Scan for the cell matching the given text and deliver its (X, Y) coordinate at center. 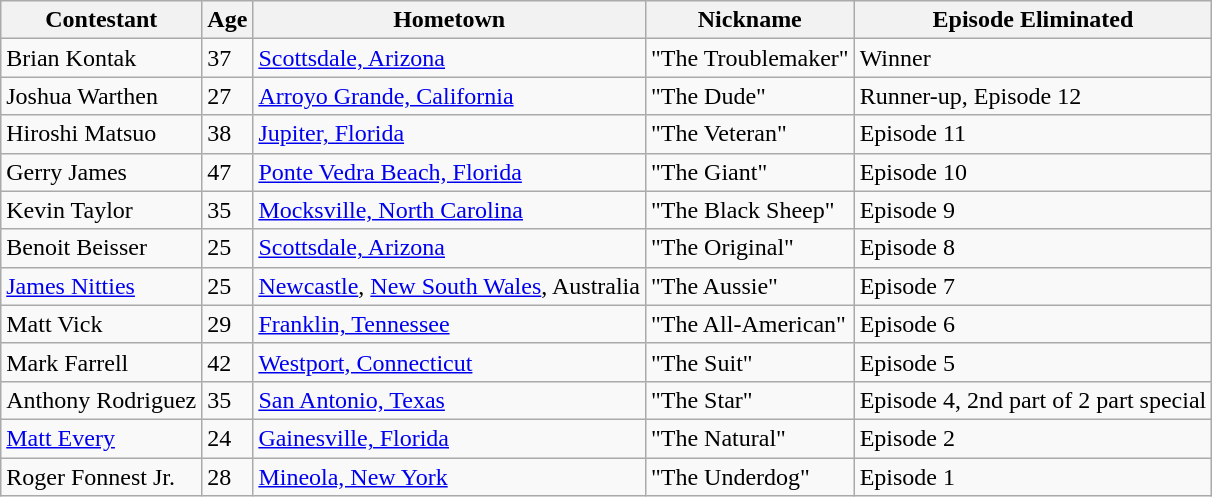
Episode Eliminated (1033, 20)
Mocksville, North Carolina (450, 210)
Episode 1 (1033, 477)
29 (228, 324)
Episode 10 (1033, 172)
Age (228, 20)
Newcastle, New South Wales, Australia (450, 286)
Hometown (450, 20)
Contestant (102, 20)
Episode 9 (1033, 210)
Episode 8 (1033, 248)
Gainesville, Florida (450, 438)
Episode 2 (1033, 438)
Benoit Beisser (102, 248)
Joshua Warthen (102, 96)
Episode 6 (1033, 324)
"The Natural" (750, 438)
"The Giant" (750, 172)
Gerry James (102, 172)
47 (228, 172)
Episode 7 (1033, 286)
Episode 4, 2nd part of 2 part special (1033, 400)
Episode 5 (1033, 362)
"The Aussie" (750, 286)
Runner-up, Episode 12 (1033, 96)
Ponte Vedra Beach, Florida (450, 172)
Episode 11 (1033, 134)
Matt Vick (102, 324)
37 (228, 58)
Mark Farrell (102, 362)
"The Troublemaker" (750, 58)
"The Suit" (750, 362)
Brian Kontak (102, 58)
James Nitties (102, 286)
Winner (1033, 58)
Arroyo Grande, California (450, 96)
42 (228, 362)
Kevin Taylor (102, 210)
Matt Every (102, 438)
Westport, Connecticut (450, 362)
"The All-American" (750, 324)
Franklin, Tennessee (450, 324)
Anthony Rodriguez (102, 400)
"The Black Sheep" (750, 210)
Jupiter, Florida (450, 134)
San Antonio, Texas (450, 400)
38 (228, 134)
"The Original" (750, 248)
Roger Fonnest Jr. (102, 477)
24 (228, 438)
"The Dude" (750, 96)
"The Veteran" (750, 134)
"The Underdog" (750, 477)
Hiroshi Matsuo (102, 134)
"The Star" (750, 400)
27 (228, 96)
Mineola, New York (450, 477)
Nickname (750, 20)
28 (228, 477)
